Find where the given text appears and provide that cell's center as [X, Y] coordinate. 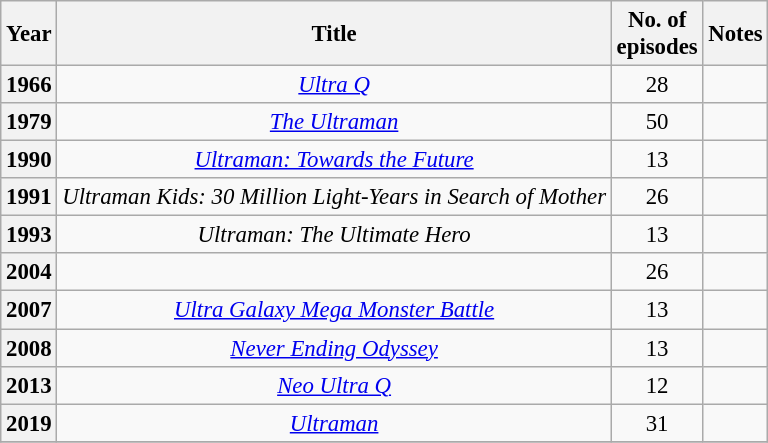
1966 [29, 85]
1979 [29, 122]
Ultra Q [334, 85]
1991 [29, 197]
Ultraman Kids: 30 Million Light-Years in Search of Mother [334, 197]
The Ultraman [334, 122]
Ultraman [334, 423]
12 [657, 385]
2008 [29, 348]
1993 [29, 235]
Year [29, 34]
Ultra Galaxy Mega Monster Battle [334, 310]
50 [657, 122]
31 [657, 423]
2004 [29, 273]
Never Ending Odyssey [334, 348]
Ultraman: The Ultimate Hero [334, 235]
Title [334, 34]
2007 [29, 310]
No. ofepisodes [657, 34]
2013 [29, 385]
Ultraman: Towards the Future [334, 160]
2019 [29, 423]
1990 [29, 160]
28 [657, 85]
Neo Ultra Q [334, 385]
Notes [736, 34]
